Return (x, y) of the center of cell containing provided text 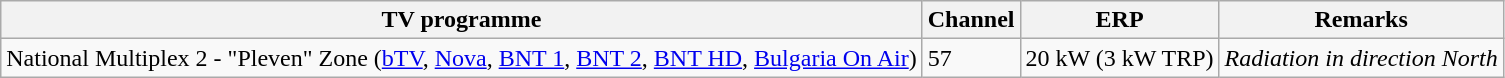
Radiation in direction North (1361, 58)
20 kW (3 kW TRP) (1120, 58)
TV programme (462, 20)
Remarks (1361, 20)
ERP (1120, 20)
Channel (971, 20)
57 (971, 58)
National Multiplex 2 - "Pleven" Zone (bTV, Nova, BNT 1, BNT 2, BNT HD, Bulgaria On Air) (462, 58)
